Scan for the cell matching the given text and deliver its (X, Y) coordinate at center. 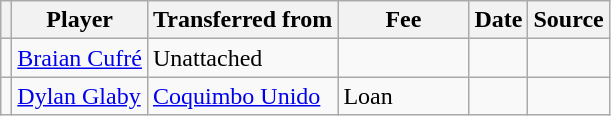
Player (80, 20)
Dylan Glaby (80, 96)
Source (568, 20)
Coquimbo Unido (242, 96)
Unattached (242, 58)
Braian Cufré (80, 58)
Fee (404, 20)
Transferred from (242, 20)
Loan (404, 96)
Date (498, 20)
